Identify which cell holds the provided text, then report its (x, y) central coordinate. 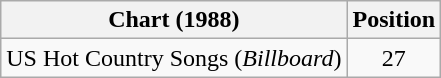
Chart (1988) (174, 20)
27 (394, 58)
US Hot Country Songs (Billboard) (174, 58)
Position (394, 20)
